From the cell containing the given text, extract its center point as [x, y] coordinate. 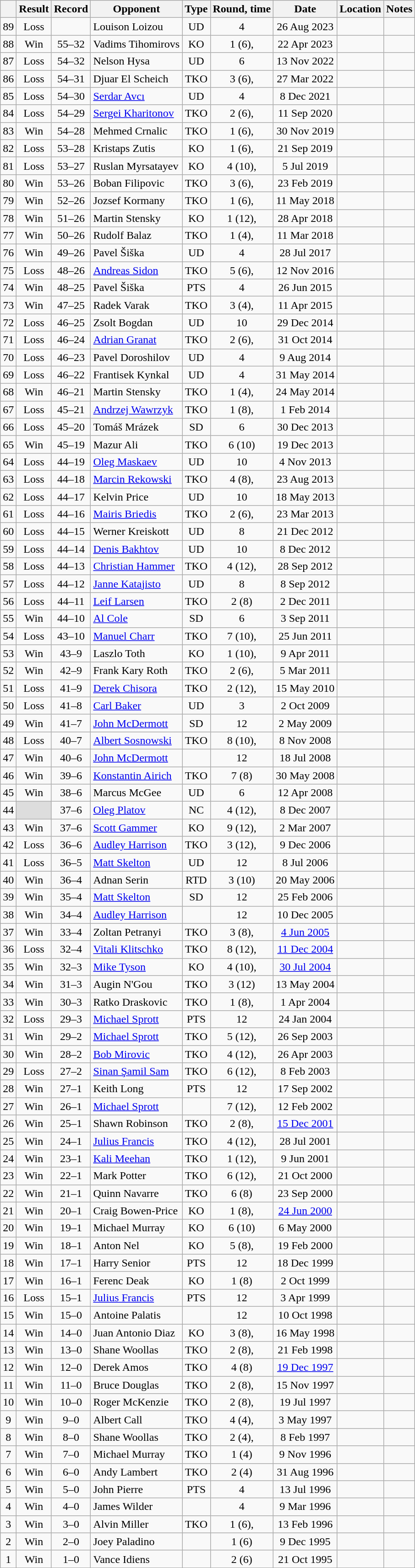
51 [8, 688]
2 May 2009 [305, 723]
65 [8, 444]
Notes [399, 9]
Konstantin Airich [137, 776]
21–1 [71, 1193]
41–8 [71, 706]
17–1 [71, 1263]
34 [8, 984]
18 Jul 2008 [305, 758]
Ratko Draskovic [137, 1002]
73 [8, 305]
11 Sep 2020 [305, 113]
15 Dec 2001 [305, 1124]
10 Dec 2005 [305, 915]
64 [8, 462]
44–18 [71, 479]
8 Feb 2003 [305, 1072]
31 [8, 1036]
Derek Chisora [137, 688]
15 [8, 1315]
7 (10), [242, 636]
Juan Antonio Diaz [137, 1333]
11 Mar 2018 [305, 236]
46–25 [71, 323]
3 (12), [242, 845]
45–21 [71, 410]
21 [8, 1211]
44–15 [71, 532]
Radek Varak [137, 305]
2 Oct 1999 [305, 1280]
NC [196, 810]
Shawn Robinson [137, 1124]
45–20 [71, 427]
31 Oct 2014 [305, 340]
4 (8) [242, 1368]
4–0 [71, 1507]
10 Oct 1998 [305, 1315]
5 (8), [242, 1245]
23 Sep 2000 [305, 1193]
3 Apr 1999 [305, 1298]
32–3 [71, 967]
53 [8, 653]
Oleg Platov [137, 810]
Craig Bowen-Price [137, 1211]
Scott Gammer [137, 828]
36 [8, 949]
28 Jul 2017 [305, 253]
Location [360, 9]
72 [8, 323]
15–1 [71, 1298]
5 (6), [242, 270]
20 May 2006 [305, 880]
Andy Lambert [137, 1472]
7 (8) [242, 776]
Janne Katajisto [137, 584]
15 May 2010 [305, 688]
38 [8, 915]
29 Dec 2014 [305, 323]
41–7 [71, 723]
9 Jun 2001 [305, 1158]
Mairis Briedis [137, 514]
Anton Nel [137, 1245]
Christian Hammer [137, 566]
Antoine Palatis [137, 1315]
Alvin Miller [137, 1524]
88 [8, 44]
Marcin Rekowski [137, 479]
9–0 [71, 1420]
Andrzej Wawrzyk [137, 410]
44 [8, 810]
3 (10) [242, 880]
27 [8, 1106]
Bob Mirovic [137, 1054]
2 [8, 1541]
18 May 2013 [305, 496]
Mehmed Crnalic [137, 131]
2 Dec 2011 [305, 601]
84 [8, 113]
Oleg Maskaev [137, 462]
Joey Paladino [137, 1541]
23 Mar 2013 [305, 514]
Marcus McGee [137, 793]
27 Mar 2022 [305, 79]
1 Feb 2014 [305, 410]
28 Jul 2001 [305, 1141]
2 (12), [242, 688]
Tomáš Mrázek [137, 427]
Serdar Avcı [137, 96]
67 [8, 410]
87 [8, 61]
36–4 [71, 880]
20 [8, 1228]
35–4 [71, 897]
80 [8, 183]
25 Jun 2011 [305, 636]
2–0 [71, 1541]
49–26 [71, 253]
Manuel Charr [137, 636]
19–1 [71, 1228]
30 May 2008 [305, 776]
Derek Amos [137, 1368]
Result [34, 9]
8 Jul 2006 [305, 862]
Adnan Serin [137, 880]
12 Nov 2016 [305, 270]
31 Aug 1996 [305, 1472]
41–9 [71, 688]
24 Jan 2004 [305, 1019]
Round, time [242, 9]
27–2 [71, 1072]
5–0 [71, 1489]
Kelvin Price [137, 496]
8 Dec 2007 [305, 810]
19 [8, 1245]
19 Jul 1997 [305, 1402]
Mike Tyson [137, 967]
39–6 [71, 776]
16 May 1998 [305, 1333]
Opponent [137, 9]
42 [8, 845]
4 Nov 2013 [305, 462]
7 [8, 1455]
45 [8, 793]
30 [8, 1054]
Boban Filipovic [137, 183]
49 [8, 723]
13 May 2004 [305, 984]
1 (8) [242, 1280]
75 [8, 270]
17 Sep 2002 [305, 1089]
Leif Larsen [137, 601]
11 Apr 2015 [305, 305]
Frantisek Kynkal [137, 375]
8 Dec 2012 [305, 549]
78 [8, 218]
44–11 [71, 601]
53–26 [71, 183]
3 (4), [242, 305]
25 Feb 2006 [305, 897]
11 May 2018 [305, 200]
44–16 [71, 514]
46–22 [71, 375]
86 [8, 79]
32–4 [71, 949]
22–1 [71, 1176]
55 [8, 619]
46–21 [71, 392]
23 Feb 2019 [305, 183]
21 Oct 1995 [305, 1559]
22 [8, 1193]
21 Sep 2019 [305, 148]
43 [8, 828]
57 [8, 584]
26 Aug 2023 [305, 27]
41 [8, 862]
76 [8, 253]
13 Feb 1996 [305, 1524]
9 Mar 1996 [305, 1507]
Vance Idiens [137, 1559]
12 Apr 2008 [305, 793]
Quinn Navarre [137, 1193]
5 Mar 2011 [305, 671]
29–3 [71, 1019]
Keith Long [137, 1089]
12 Feb 2002 [305, 1106]
30–3 [71, 1002]
6–0 [71, 1472]
47 [8, 758]
9 Apr 2011 [305, 653]
26–1 [71, 1106]
79 [8, 200]
Mark Potter [137, 1176]
40–6 [71, 758]
Pavel Doroshilov [137, 357]
31 May 2014 [305, 375]
9 Dec 1995 [305, 1541]
Kali Meehan [137, 1158]
54–31 [71, 79]
Frank Kary Roth [137, 671]
85 [8, 96]
55–32 [71, 44]
19 Feb 2000 [305, 1245]
14–0 [71, 1333]
Augin N'Gou [137, 984]
18 Dec 1999 [305, 1263]
8–0 [71, 1437]
1–0 [71, 1559]
42–9 [71, 671]
62 [8, 496]
4 (8), [242, 479]
26 Sep 2003 [305, 1036]
4 Jun 2005 [305, 932]
6 May 2000 [305, 1228]
11 [8, 1385]
36–6 [71, 845]
11–0 [71, 1385]
56 [8, 601]
Mazur Ali [137, 444]
40–7 [71, 740]
51–26 [71, 218]
35 [8, 967]
28 Sep 2012 [305, 566]
54 [8, 636]
59 [8, 549]
22 Apr 2023 [305, 44]
60 [8, 532]
48–25 [71, 288]
83 [8, 131]
8 Nov 2008 [305, 740]
6 (8) [242, 1193]
8 Dec 2021 [305, 96]
25 [8, 1141]
18 [8, 1263]
2 Oct 2009 [305, 706]
28–2 [71, 1054]
26 [8, 1124]
33–4 [71, 932]
13 [8, 1350]
44–13 [71, 566]
8 (12), [242, 949]
44–19 [71, 462]
24 May 2014 [305, 392]
8 Sep 2012 [305, 584]
28 Apr 2018 [305, 218]
50 [8, 706]
63 [8, 479]
66 [8, 427]
5 (12), [242, 1036]
9 (12), [242, 828]
1 (10), [242, 653]
3 Sep 2011 [305, 619]
5 Jul 2019 [305, 166]
44–14 [71, 549]
47–25 [71, 305]
30 Dec 2013 [305, 427]
43–10 [71, 636]
16–1 [71, 1280]
15 Nov 1997 [305, 1385]
38–6 [71, 793]
24 Jun 2000 [305, 1211]
1 Apr 2004 [305, 1002]
Harry Senior [137, 1263]
1 [8, 1559]
48 [8, 740]
28 [8, 1089]
Laszlo Toth [137, 653]
34–4 [71, 915]
4 (4), [242, 1420]
81 [8, 166]
29–2 [71, 1036]
40 [8, 880]
54–30 [71, 96]
2 (8) [242, 601]
2 (6) [242, 1559]
9 Aug 2014 [305, 357]
3–0 [71, 1524]
20–1 [71, 1211]
8 (10), [242, 740]
Louison Loizou [137, 27]
Werner Kreiskott [137, 532]
46–24 [71, 340]
32 [8, 1019]
33 [8, 1002]
John Pierre [137, 1489]
9 [8, 1420]
Vadims Tihomirovs [137, 44]
Type [196, 9]
36–5 [71, 862]
37 [8, 932]
44–12 [71, 584]
21 Dec 2012 [305, 532]
53–28 [71, 148]
29 [8, 1072]
46 [8, 776]
Denis Bakhtov [137, 549]
Ruslan Myrsatayev [137, 166]
50–26 [71, 236]
44–17 [71, 496]
43–9 [71, 653]
23 [8, 1176]
23 Aug 2013 [305, 479]
58 [8, 566]
23–1 [71, 1158]
31–3 [71, 984]
19 Dec 2013 [305, 444]
Sinan Şamil Sam [137, 1072]
2 (4) [242, 1472]
3 May 1997 [305, 1420]
Ferenc Deak [137, 1280]
14 [8, 1333]
Andreas Sidon [137, 270]
71 [8, 340]
16 [8, 1298]
12–0 [71, 1368]
21 Feb 1998 [305, 1350]
Albert Call [137, 1420]
11 Dec 2004 [305, 949]
74 [8, 288]
17 [8, 1280]
27–1 [71, 1089]
Kristaps Zutis [137, 148]
3 (12) [242, 984]
53–27 [71, 166]
Al Cole [137, 619]
30 Nov 2019 [305, 131]
52–26 [71, 200]
Date [305, 9]
77 [8, 236]
69 [8, 375]
26 Apr 2003 [305, 1054]
Bruce Douglas [137, 1385]
82 [8, 148]
13 Nov 2022 [305, 61]
7 (12), [242, 1106]
Sergei Kharitonov [137, 113]
13 Jul 1996 [305, 1489]
19 Dec 1997 [305, 1368]
Djuar El Scheich [137, 79]
61 [8, 514]
54–32 [71, 61]
9 Nov 1996 [305, 1455]
10–0 [71, 1402]
24–1 [71, 1141]
1 (6) [242, 1541]
15–0 [71, 1315]
44–10 [71, 619]
70 [8, 357]
89 [8, 27]
5 [8, 1489]
Carl Baker [137, 706]
68 [8, 392]
Jozsef Kormany [137, 200]
46–23 [71, 357]
45–19 [71, 444]
James Wilder [137, 1507]
Vitali Klitschko [137, 949]
RTD [196, 880]
1 (4) [242, 1455]
Nelson Hysa [137, 61]
7–0 [71, 1455]
13–0 [71, 1350]
8 Feb 1997 [305, 1437]
Record [71, 9]
18–1 [71, 1245]
Zsolt Bogdan [137, 323]
2 Mar 2007 [305, 828]
24 [8, 1158]
21 Oct 2000 [305, 1176]
48–26 [71, 270]
9 Dec 2006 [305, 845]
54–28 [71, 131]
2 (4), [242, 1437]
52 [8, 671]
Zoltan Petranyi [137, 932]
39 [8, 897]
Rudolf Balaz [137, 236]
54–29 [71, 113]
Albert Sosnowski [137, 740]
30 Jul 2004 [305, 967]
26 Jun 2015 [305, 288]
Adrian Granat [137, 340]
Roger McKenzie [137, 1402]
25–1 [71, 1124]
